Determine the [x, y] coordinate at the center of the cell enclosing the given text.  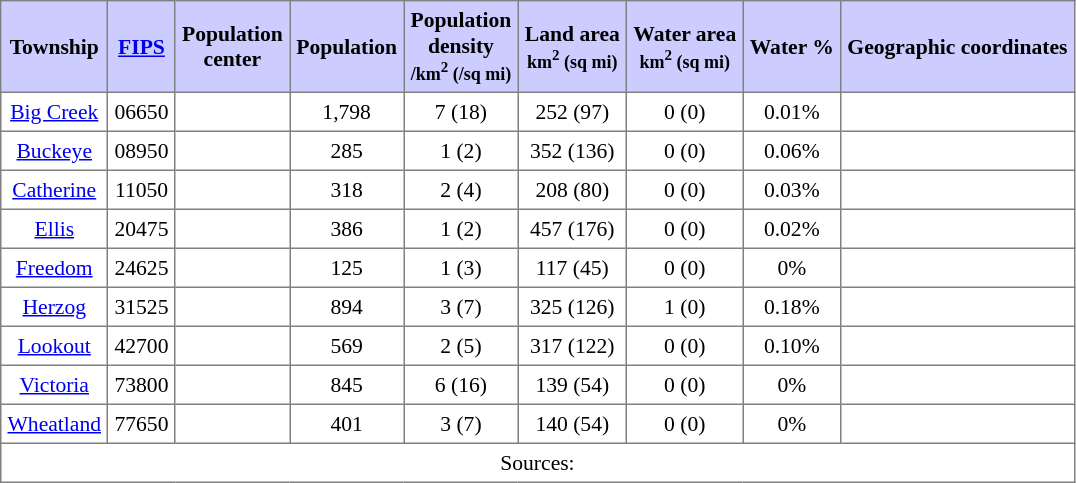
0.18% [792, 306]
1 (3) [461, 268]
Buckeye [54, 150]
0.03% [792, 190]
Populationdensity/km2 (/sq mi) [461, 47]
Population [347, 47]
Freedom [54, 268]
77650 [142, 424]
Wheatland [54, 424]
Populationcenter [232, 47]
7 (18) [461, 112]
125 [347, 268]
Victoria [54, 384]
73800 [142, 384]
0.10% [792, 346]
1,798 [347, 112]
252 (97) [572, 112]
6 (16) [461, 384]
06650 [142, 112]
Catherine [54, 190]
08950 [142, 150]
24625 [142, 268]
0.01% [792, 112]
Water % [792, 47]
20475 [142, 228]
894 [347, 306]
Township [54, 47]
Ellis [54, 228]
569 [347, 346]
401 [347, 424]
1 (0) [685, 306]
457 (176) [572, 228]
11050 [142, 190]
42700 [142, 346]
285 [347, 150]
Water areakm2 (sq mi) [685, 47]
140 (54) [572, 424]
352 (136) [572, 150]
208 (80) [572, 190]
117 (45) [572, 268]
325 (126) [572, 306]
Lookout [54, 346]
2 (5) [461, 346]
31525 [142, 306]
139 (54) [572, 384]
Geographic coordinates [958, 47]
Land areakm2 (sq mi) [572, 47]
Big Creek [54, 112]
2 (4) [461, 190]
FIPS [142, 47]
0.02% [792, 228]
Sources: [538, 462]
386 [347, 228]
0.06% [792, 150]
318 [347, 190]
845 [347, 384]
317 (122) [572, 346]
Herzog [54, 306]
